Return [x, y] of the center of cell containing provided text 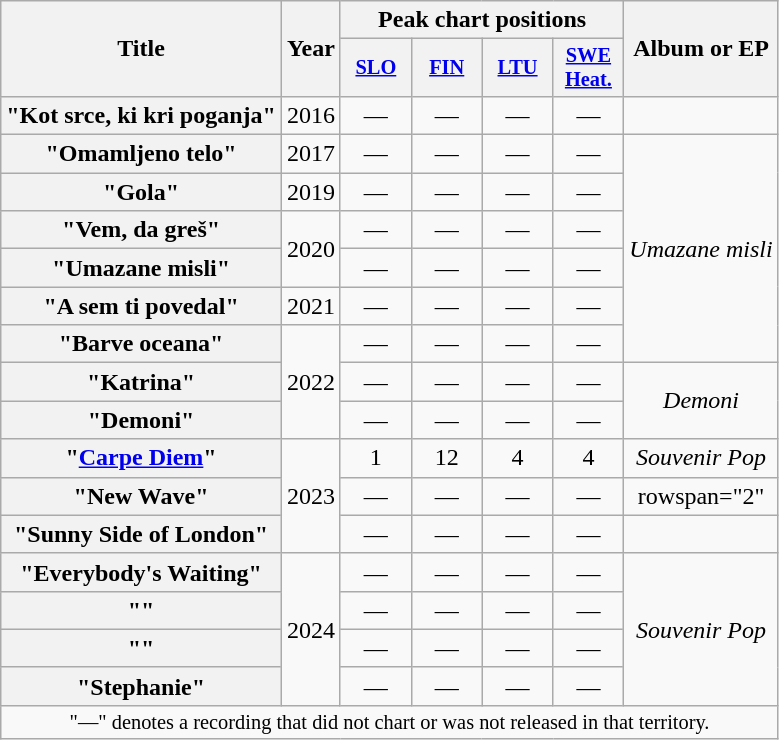
"Katrina" [142, 382]
2017 [310, 154]
Year [310, 49]
"Vem, da greš" [142, 230]
"Umazane misli" [142, 268]
"Everybody's Waiting" [142, 572]
"A sem ti povedal" [142, 306]
"Gola" [142, 192]
rowspan="2" [701, 496]
"Omamljeno telo" [142, 154]
Peak chart positions [482, 20]
12 [446, 458]
Title [142, 49]
2020 [310, 249]
Album or EP [701, 49]
"Carpe Diem" [142, 458]
"Demoni" [142, 420]
2023 [310, 496]
FIN [446, 68]
SWEHeat. [588, 68]
1 [376, 458]
SLO [376, 68]
"Kot srce, ki kri poganja" [142, 115]
"Barve oceana" [142, 344]
"—" denotes a recording that did not chart or was not released in that territory. [390, 722]
2022 [310, 382]
LTU [518, 68]
2024 [310, 629]
2021 [310, 306]
"Sunny Side of London" [142, 534]
Demoni [701, 401]
Umazane misli [701, 249]
2019 [310, 192]
"New Wave" [142, 496]
"Stephanie" [142, 686]
2016 [310, 115]
